Determine the [X, Y] coordinate at the center of the cell enclosing the given text.  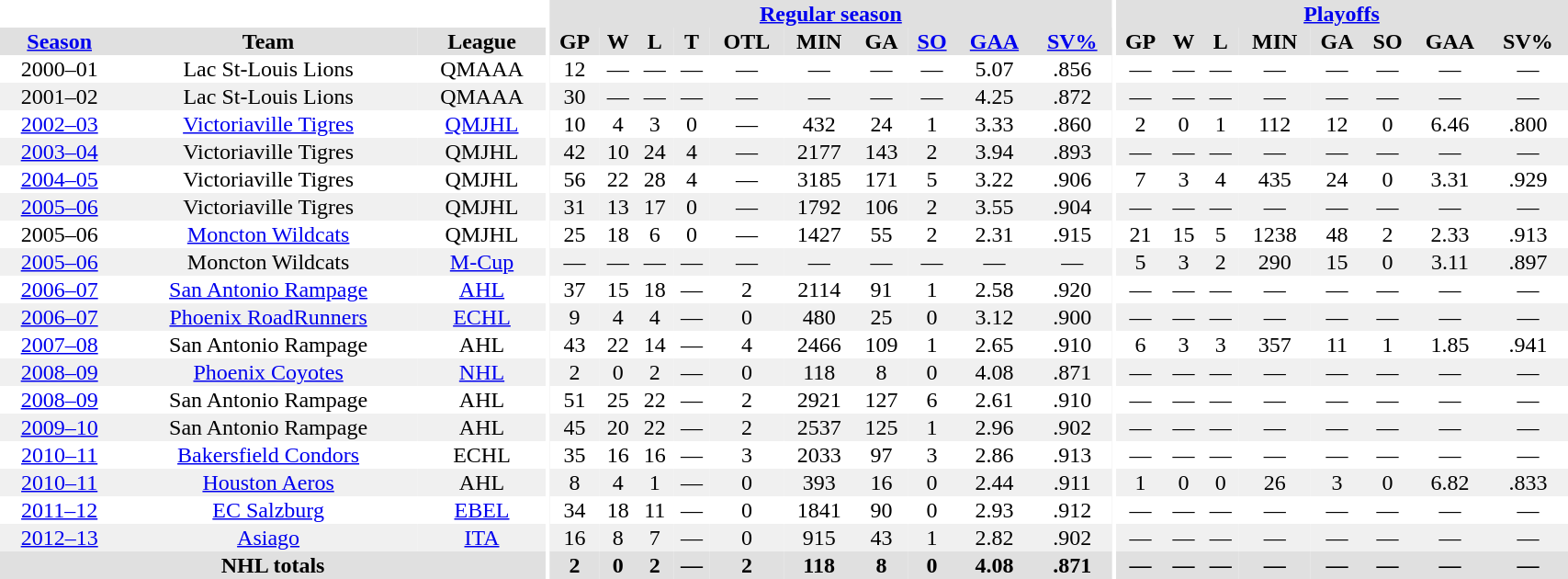
NHL totals [273, 565]
6.82 [1450, 482]
ITA [481, 538]
.915 [1072, 234]
2.65 [995, 345]
EBEL [481, 510]
.906 [1072, 179]
2466 [819, 345]
.929 [1528, 179]
2177 [819, 152]
.833 [1528, 482]
90 [882, 510]
2.82 [995, 538]
2004–05 [59, 179]
NHL [481, 372]
League [481, 41]
9 [575, 317]
.872 [1072, 96]
T [692, 41]
17 [655, 207]
.904 [1072, 207]
51 [575, 400]
2.31 [995, 234]
Houston Aeros [268, 482]
3.55 [995, 207]
393 [819, 482]
2001–02 [59, 96]
.893 [1072, 152]
14 [655, 345]
56 [575, 179]
M-Cup [481, 262]
45 [575, 427]
13 [618, 207]
2.61 [995, 400]
2033 [819, 455]
2000–01 [59, 69]
2007–08 [59, 345]
1.85 [1450, 345]
290 [1275, 262]
2921 [819, 400]
.911 [1072, 482]
1792 [819, 207]
432 [819, 124]
5.07 [995, 69]
171 [882, 179]
3.11 [1450, 262]
3.31 [1450, 179]
Phoenix RoadRunners [268, 317]
6.46 [1450, 124]
OTL [747, 41]
2002–03 [59, 124]
112 [1275, 124]
106 [882, 207]
143 [882, 152]
480 [819, 317]
.900 [1072, 317]
Team [268, 41]
55 [882, 234]
20 [618, 427]
1841 [819, 510]
.920 [1072, 289]
1238 [1275, 234]
2.96 [995, 427]
37 [575, 289]
Playoffs [1342, 14]
Phoenix Coyotes [268, 372]
109 [882, 345]
.897 [1528, 262]
2.86 [995, 455]
30 [575, 96]
35 [575, 455]
34 [575, 510]
2114 [819, 289]
31 [575, 207]
26 [1275, 482]
21 [1141, 234]
2.33 [1450, 234]
97 [882, 455]
Season [59, 41]
.856 [1072, 69]
3185 [819, 179]
2011–12 [59, 510]
2012–13 [59, 538]
357 [1275, 345]
125 [882, 427]
4.25 [995, 96]
Regular season [831, 14]
3.33 [995, 124]
915 [819, 538]
3.22 [995, 179]
3.12 [995, 317]
28 [655, 179]
435 [1275, 179]
2.58 [995, 289]
.941 [1528, 345]
.800 [1528, 124]
Bakersfield Condors [268, 455]
.912 [1072, 510]
2003–04 [59, 152]
91 [882, 289]
127 [882, 400]
Asiago [268, 538]
2009–10 [59, 427]
EC Salzburg [268, 510]
2.93 [995, 510]
1427 [819, 234]
48 [1337, 234]
.860 [1072, 124]
2537 [819, 427]
3.94 [995, 152]
42 [575, 152]
2.44 [995, 482]
